Provide the (x, y) coordinate of the cell's center where the given text is located.  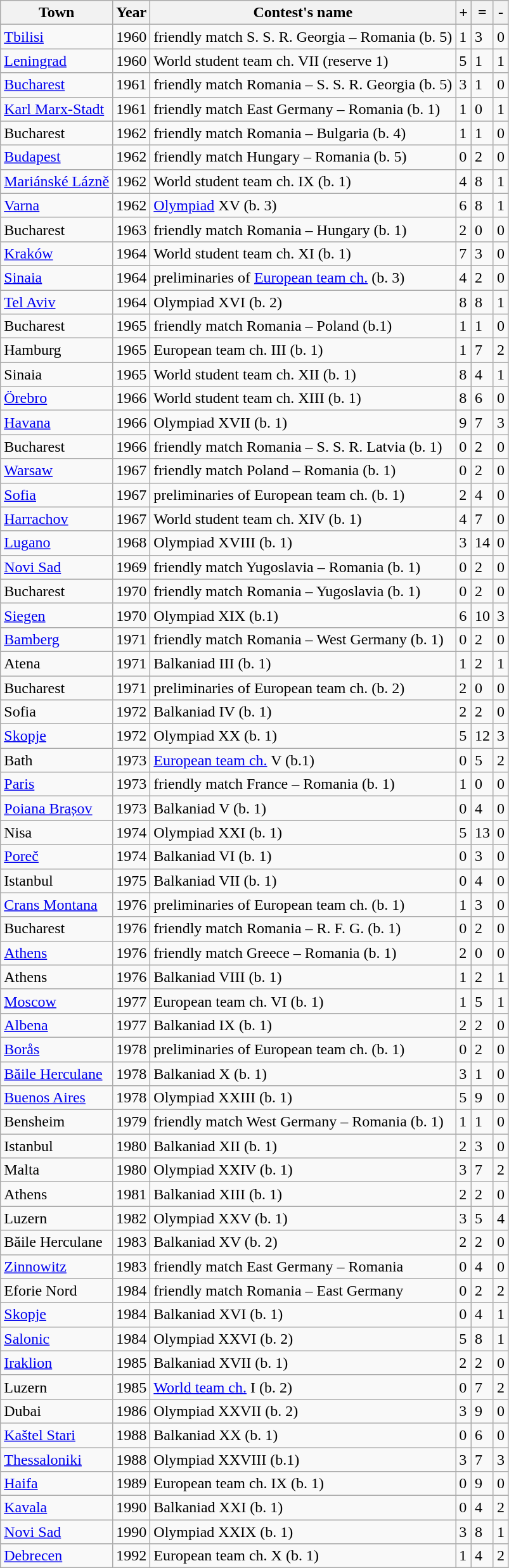
Olympiad XVI (b. 2) (303, 302)
Karl Marx-Stadt (57, 109)
Salonic (57, 1339)
Olympiad XVIII (b. 1) (303, 543)
European team ch. VI (b. 1) (303, 1001)
Balkaniad VIII (b. 1) (303, 977)
Bensheim (57, 1122)
1975 (132, 881)
Olympiad XXVI (b. 2) (303, 1339)
friendly match Romania – West Germany (b. 1) (303, 639)
Olympiad XV (b. 3) (303, 205)
Borås (57, 1049)
Balkaniad XV (b. 2) (303, 1242)
Olympiad XXIX (b. 1) (303, 1532)
Balkaniad XX (b. 1) (303, 1435)
Bamberg (57, 639)
Leningrad (57, 61)
World student team ch. VII (reserve 1) (303, 61)
Olympiad XXV (b. 1) (303, 1218)
preliminaries of European team ch. (b. 2) (303, 687)
Balkaniad XVII (b. 1) (303, 1363)
Buenos Aires (57, 1098)
12 (482, 736)
Tbilisi (57, 37)
Balkaniad III (b. 1) (303, 663)
Balkaniad XII (b. 1) (303, 1146)
friendly match East Germany – Romania (303, 1266)
Balkaniad IV (b. 1) (303, 712)
preliminaries of European team ch. (b. 3) (303, 277)
1986 (132, 1411)
Poreč (57, 857)
Dubai (57, 1411)
European team ch. V (b.1) (303, 760)
friendly match Romania – East Germany (303, 1291)
Nisa (57, 832)
14 (482, 543)
Balkaniad XIII (b. 1) (303, 1194)
1981 (132, 1194)
European team ch. X (b. 1) (303, 1556)
friendly match Romania – Hungary (b. 1) (303, 229)
Haifa (57, 1484)
World student team ch. XII (b. 1) (303, 374)
1982 (132, 1218)
Olympiad XXVII (b. 2) (303, 1411)
friendly match Romania – Bulgaria (b. 4) (303, 133)
World student team ch. XIV (b. 1) (303, 519)
friendly match East Germany – Romania (b. 1) (303, 109)
Moscow (57, 1001)
Atena (57, 663)
World student team ch. XI (b. 1) (303, 253)
Kavala (57, 1508)
Paris (57, 784)
Tel Aviv (57, 302)
Zinnowitz (57, 1266)
1968 (132, 543)
Olympiad XX (b. 1) (303, 736)
13 (482, 832)
World student team ch. XIII (b. 1) (303, 398)
World student team ch. IX (b. 1) (303, 181)
Balkaniad VI (b. 1) (303, 857)
Warsaw (57, 471)
Albena (57, 1025)
friendly match Hungary – Romania (b. 5) (303, 157)
Olympiad XXIII (b. 1) (303, 1098)
Hamburg (57, 350)
European team ch. IX (b. 1) (303, 1484)
1989 (132, 1484)
Balkaniad X (b. 1) (303, 1074)
Siegen (57, 615)
Crans Montana (57, 905)
1992 (132, 1556)
friendly match West Germany – Romania (b. 1) (303, 1122)
Balkaniad IX (b. 1) (303, 1025)
friendly match Romania – Yugoslavia (b. 1) (303, 591)
Eforie Nord (57, 1291)
friendly match Romania – S. S. R. Latvia (b. 1) (303, 447)
Thessaloniki (57, 1459)
Mariánské Lázně (57, 181)
Iraklion (57, 1363)
World team ch. I (b. 2) (303, 1387)
Harrachov (57, 519)
1963 (132, 229)
Örebro (57, 398)
Kaštel Stari (57, 1435)
European team ch. III (b. 1) (303, 350)
Olympiad XXIV (b. 1) (303, 1170)
friendly match Romania – Poland (b.1) (303, 326)
friendly match S. S. R. Georgia – Romania (b. 5) (303, 37)
friendly match Yugoslavia – Romania (b. 1) (303, 567)
Havana (57, 423)
1969 (132, 567)
Balkaniad V (b. 1) (303, 808)
1979 (132, 1122)
Balkaniad VII (b. 1) (303, 881)
Poiana Brașov (57, 808)
Olympiad XVII (b. 1) (303, 423)
Year (132, 13)
Olympiad XXVIII (b.1) (303, 1459)
10 (482, 615)
Balkaniad XVI (b. 1) (303, 1315)
Kraków (57, 253)
+ (464, 13)
friendly match France – Romania (b. 1) (303, 784)
Varna (57, 205)
Malta (57, 1170)
friendly match Romania – R. F. G. (b. 1) (303, 929)
Lugano (57, 543)
friendly match Poland – Romania (b. 1) (303, 471)
= (482, 13)
friendly match Greece – Romania (b. 1) (303, 953)
Budapest (57, 157)
Town (57, 13)
Contest's name (303, 13)
friendly match Romania – S. S. R. Georgia (b. 5) (303, 85)
Olympiad XIX (b.1) (303, 615)
Olympiad XXI (b. 1) (303, 832)
- (501, 13)
Bath (57, 760)
Balkaniad XXI (b. 1) (303, 1508)
Debrecen (57, 1556)
